Output the [x, y] coordinate of the center of the cell containing the given text.  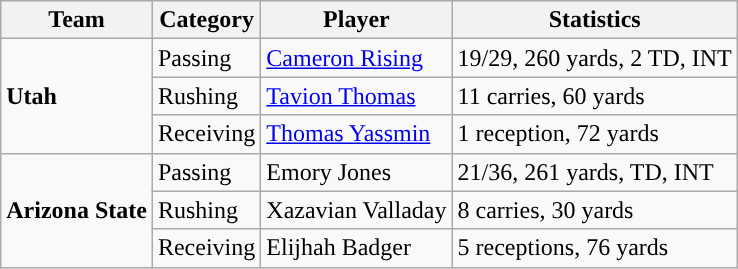
Cameron Rising [356, 58]
Emory Jones [356, 172]
19/29, 260 yards, 2 TD, INT [594, 58]
Category [206, 20]
Elijhah Badger [356, 248]
8 carries, 30 yards [594, 210]
Tavion Thomas [356, 96]
5 receptions, 76 yards [594, 248]
21/36, 261 yards, TD, INT [594, 172]
Utah [77, 96]
Arizona State [77, 210]
Statistics [594, 20]
Xazavian Valladay [356, 210]
Team [77, 20]
1 reception, 72 yards [594, 134]
Thomas Yassmin [356, 134]
Player [356, 20]
11 carries, 60 yards [594, 96]
